Find where the given text appears and provide that cell's center as (x, y) coordinate. 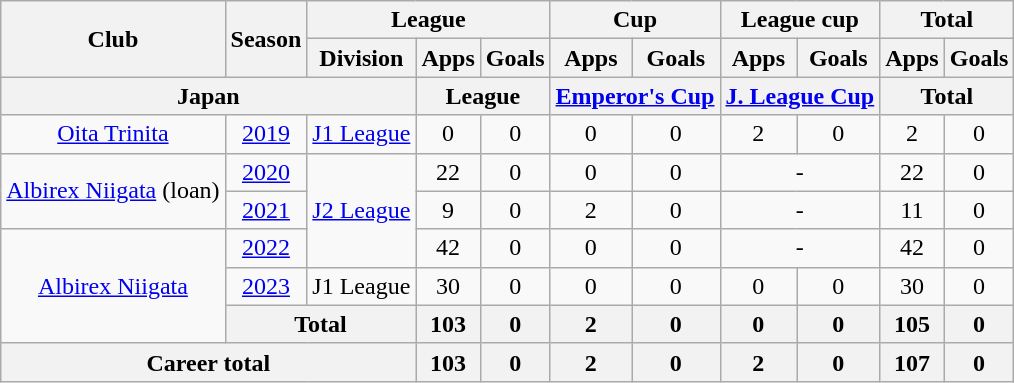
2023 (266, 286)
Career total (208, 362)
2019 (266, 134)
Division (362, 58)
Albirex Niigata (loan) (113, 191)
2020 (266, 172)
11 (912, 210)
Cup (635, 20)
Season (266, 39)
9 (448, 210)
Albirex Niigata (113, 286)
2021 (266, 210)
107 (912, 362)
Japan (208, 96)
Oita Trinita (113, 134)
Club (113, 39)
2022 (266, 248)
League cup (800, 20)
105 (912, 324)
J2 League (362, 210)
J. League Cup (800, 96)
Emperor's Cup (635, 96)
